Scan for the cell matching the given text and deliver its [x, y] coordinate at center. 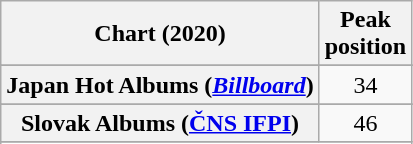
34 [365, 85]
Chart (2020) [160, 34]
Japan Hot Albums (Billboard) [160, 85]
Peakposition [365, 34]
46 [365, 123]
Slovak Albums (ČNS IFPI) [160, 123]
